Return [X, Y] of the center of cell containing provided text 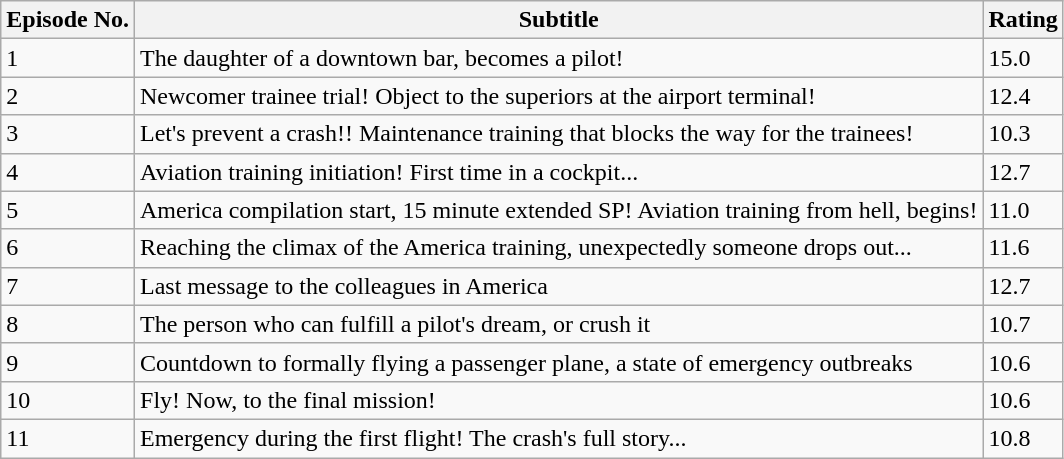
Last message to the colleagues in America [559, 286]
Countdown to formally flying a passenger plane, a state of emergency outbreaks [559, 362]
9 [68, 362]
Reaching the climax of the America training, unexpectedly someone drops out... [559, 248]
Subtitle [559, 20]
12.4 [1023, 96]
Emergency during the first flight! The crash's full story... [559, 438]
1 [68, 58]
11 [68, 438]
10.3 [1023, 134]
Episode No. [68, 20]
10 [68, 400]
Fly! Now, to the final mission! [559, 400]
7 [68, 286]
5 [68, 210]
Aviation training initiation! First time in a cockpit... [559, 172]
Let's prevent a crash!! Maintenance training that blocks the way for the trainees! [559, 134]
10.7 [1023, 324]
15.0 [1023, 58]
2 [68, 96]
America compilation start, 15 minute extended SP! Aviation training from hell, begins! [559, 210]
Newcomer trainee trial! Object to the superiors at the airport terminal! [559, 96]
The daughter of a downtown bar, becomes a pilot! [559, 58]
6 [68, 248]
11.0 [1023, 210]
8 [68, 324]
10.8 [1023, 438]
The person who can fulfill a pilot's dream, or crush it [559, 324]
11.6 [1023, 248]
Rating [1023, 20]
4 [68, 172]
3 [68, 134]
